Provide the [X, Y] coordinate of the cell's center where the given text is located.  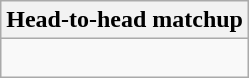
Head-to-head matchup [125, 20]
